Return the (x, y) coordinate for the center point of the cell that contains the specified text.  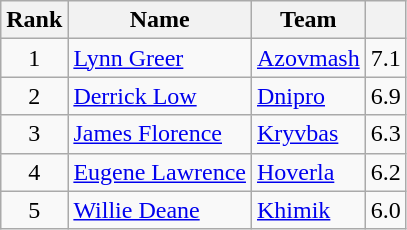
Willie Deane (160, 210)
Name (160, 20)
1 (34, 58)
Azovmash (308, 58)
Lynn Greer (160, 58)
4 (34, 172)
Kryvbas (308, 134)
Eugene Lawrence (160, 172)
6.3 (386, 134)
3 (34, 134)
Hoverla (308, 172)
6.9 (386, 96)
7.1 (386, 58)
Dnipro (308, 96)
5 (34, 210)
Khimik (308, 210)
6.2 (386, 172)
Team (308, 20)
Rank (34, 20)
2 (34, 96)
Derrick Low (160, 96)
James Florence (160, 134)
6.0 (386, 210)
